Find where the given text appears and provide that cell's center as (X, Y) coordinate. 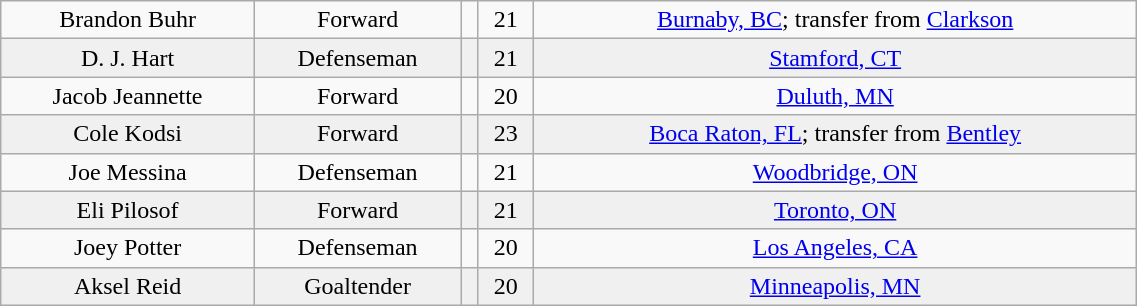
Joe Messina (128, 172)
Cole Kodsi (128, 134)
Burnaby, BC; transfer from Clarkson (834, 20)
Aksel Reid (128, 286)
23 (506, 134)
Brandon Buhr (128, 20)
Los Angeles, CA (834, 248)
Minneapolis, MN (834, 286)
Goaltender (357, 286)
Toronto, ON (834, 210)
Woodbridge, ON (834, 172)
Eli Pilosof (128, 210)
Duluth, MN (834, 96)
Boca Raton, FL; transfer from Bentley (834, 134)
D. J. Hart (128, 58)
Joey Potter (128, 248)
Stamford, CT (834, 58)
Jacob Jeannette (128, 96)
